Pinpoint the cell where the given text exists, returning its (X, Y) midpoint coordinate. 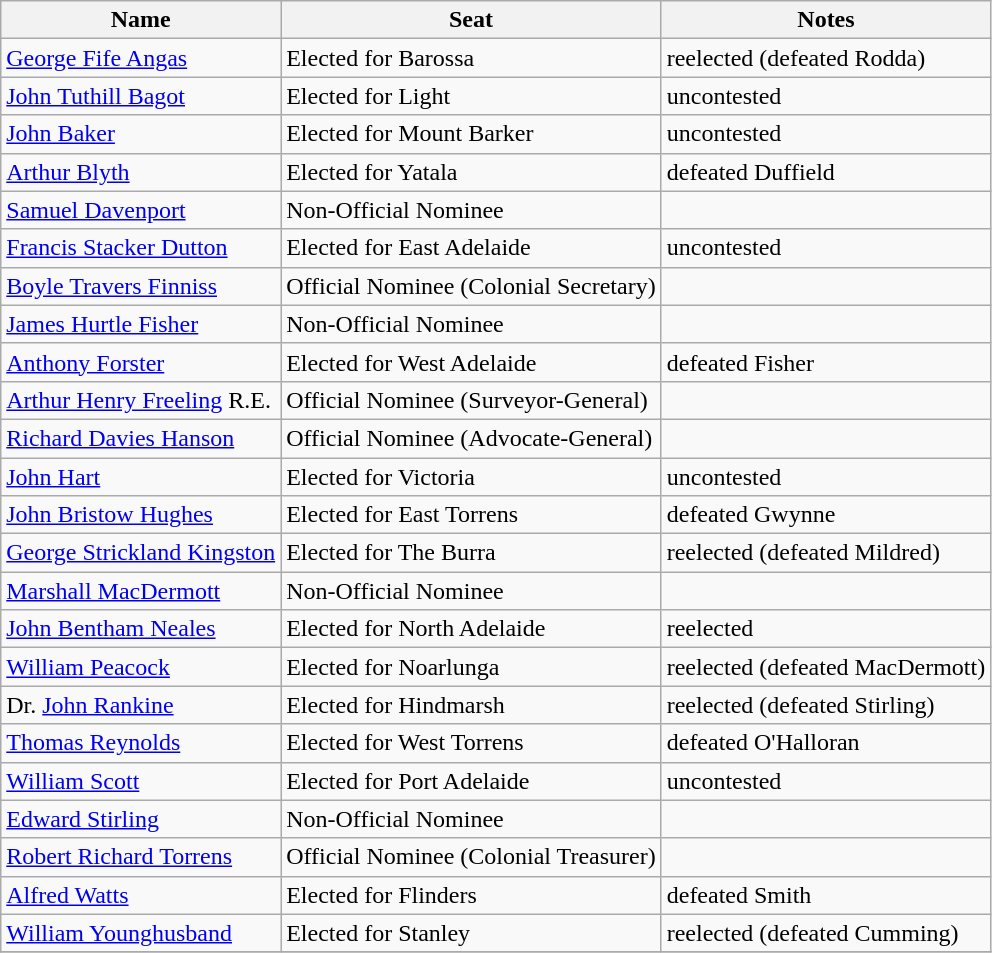
reelected (defeated Mildred) (826, 553)
John Bentham Neales (141, 629)
Elected for East Adelaide (472, 248)
Samuel Davenport (141, 210)
James Hurtle Fisher (141, 324)
Seat (472, 20)
defeated O'Halloran (826, 743)
Thomas Reynolds (141, 743)
Elected for West Adelaide (472, 362)
Elected for East Torrens (472, 515)
Elected for Noarlunga (472, 667)
Elected for West Torrens (472, 743)
Elected for Light (472, 96)
Edward Stirling (141, 819)
William Peacock (141, 667)
Marshall MacDermott (141, 591)
Elected for North Adelaide (472, 629)
Elected for Victoria (472, 477)
reelected (defeated Stirling) (826, 705)
William Younghusband (141, 933)
George Strickland Kingston (141, 553)
Elected for Mount Barker (472, 134)
John Bristow Hughes (141, 515)
defeated Gwynne (826, 515)
Elected for The Burra (472, 553)
Anthony Forster (141, 362)
Francis Stacker Dutton (141, 248)
Elected for Hindmarsh (472, 705)
Official Nominee (Colonial Treasurer) (472, 857)
Richard Davies Hanson (141, 438)
Notes (826, 20)
Arthur Blyth (141, 172)
William Scott (141, 781)
Alfred Watts (141, 895)
defeated Fisher (826, 362)
Boyle Travers Finniss (141, 286)
Elected for Stanley (472, 933)
Elected for Barossa (472, 58)
Arthur Henry Freeling R.E. (141, 400)
Robert Richard Torrens (141, 857)
reelected (defeated Cumming) (826, 933)
Official Nominee (Colonial Secretary) (472, 286)
reelected (defeated MacDermott) (826, 667)
defeated Smith (826, 895)
Elected for Port Adelaide (472, 781)
Elected for Yatala (472, 172)
John Baker (141, 134)
Official Nominee (Surveyor-General) (472, 400)
John Tuthill Bagot (141, 96)
Dr. John Rankine (141, 705)
Official Nominee (Advocate-General) (472, 438)
George Fife Angas (141, 58)
reelected (defeated Rodda) (826, 58)
Name (141, 20)
John Hart (141, 477)
defeated Duffield (826, 172)
reelected (826, 629)
Elected for Flinders (472, 895)
